Determine the (X, Y) coordinate at the center of the cell enclosing the given text.  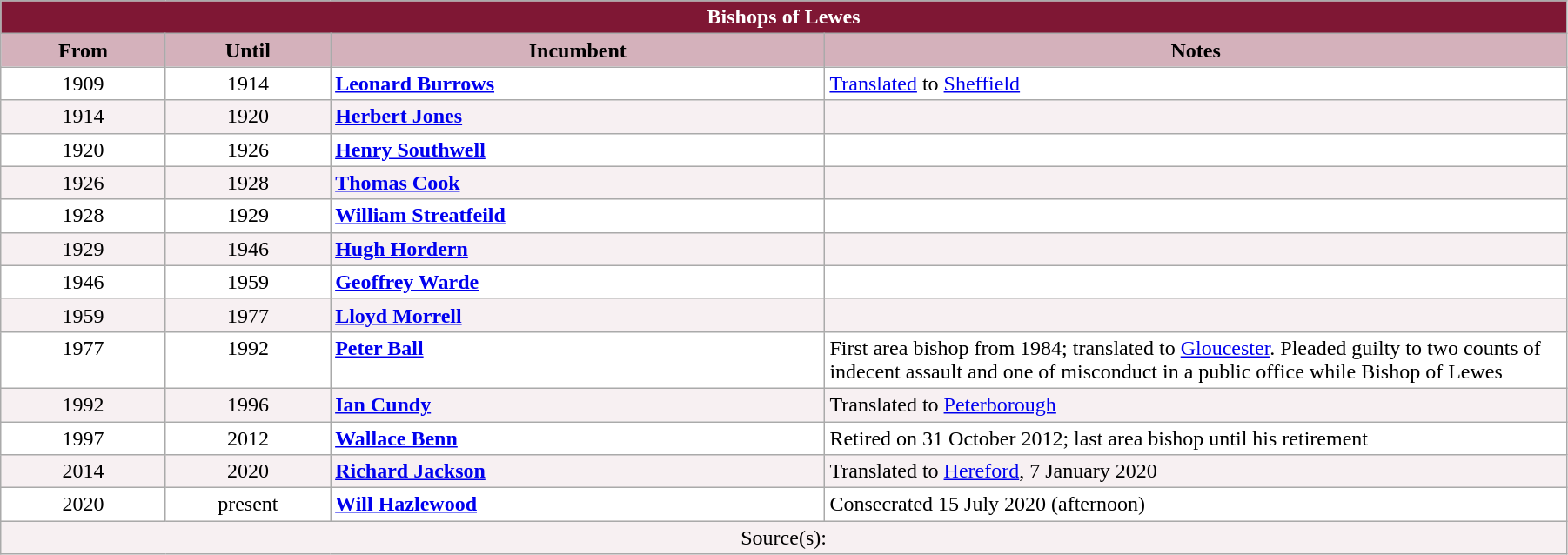
Notes (1196, 50)
William Streatfeild (578, 216)
Translated to Sheffield (1196, 84)
2014 (84, 471)
Wallace Benn (578, 438)
Translated to Hereford, 7 January 2020 (1196, 471)
Herbert Jones (578, 117)
Leonard Burrows (578, 84)
Lloyd Morrell (578, 315)
Hugh Hordern (578, 249)
present (247, 505)
Henry Southwell (578, 150)
Richard Jackson (578, 471)
Geoffrey Warde (578, 282)
Ian Cundy (578, 405)
Source(s): (784, 538)
1909 (84, 84)
1996 (247, 405)
Until (247, 50)
2012 (247, 438)
Peter Ball (578, 360)
From (84, 50)
Incumbent (578, 50)
Consecrated 15 July 2020 (afternoon) (1196, 505)
Retired on 31 October 2012; last area bishop until his retirement (1196, 438)
Will Hazlewood (578, 505)
Thomas Cook (578, 183)
1997 (84, 438)
Translated to Peterborough (1196, 405)
Bishops of Lewes (784, 17)
